Identify which cell holds the provided text, then report its [x, y] central coordinate. 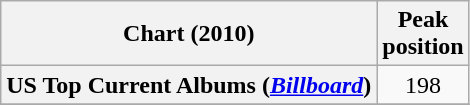
Peakposition [423, 34]
US Top Current Albums (Billboard) [189, 85]
198 [423, 85]
Chart (2010) [189, 34]
